Return [X, Y] of the center of cell containing provided text 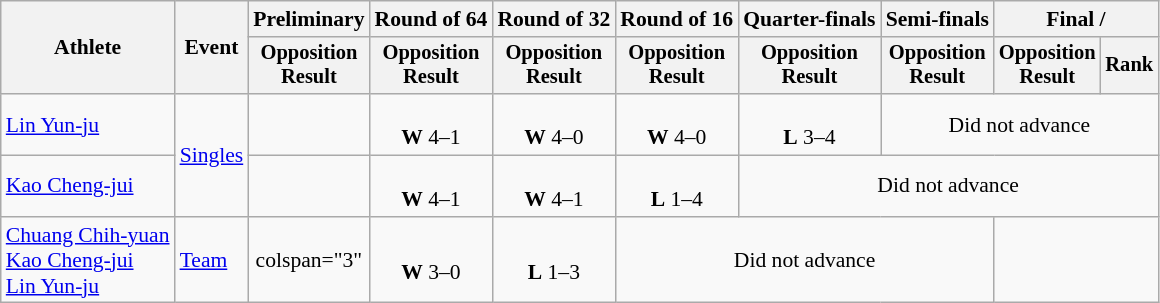
Event [212, 48]
Final / [1076, 19]
Preliminary [308, 19]
L 3–4 [809, 124]
L 1–4 [676, 186]
Round of 16 [676, 19]
Kao Cheng-jui [88, 186]
Athlete [88, 48]
Round of 32 [554, 19]
Quarter-finals [809, 19]
Round of 64 [432, 19]
Semi-finals [938, 19]
Rank [1129, 66]
Lin Yun-ju [88, 124]
Singles [212, 155]
